From the cell containing the given text, extract its center point as (x, y) coordinate. 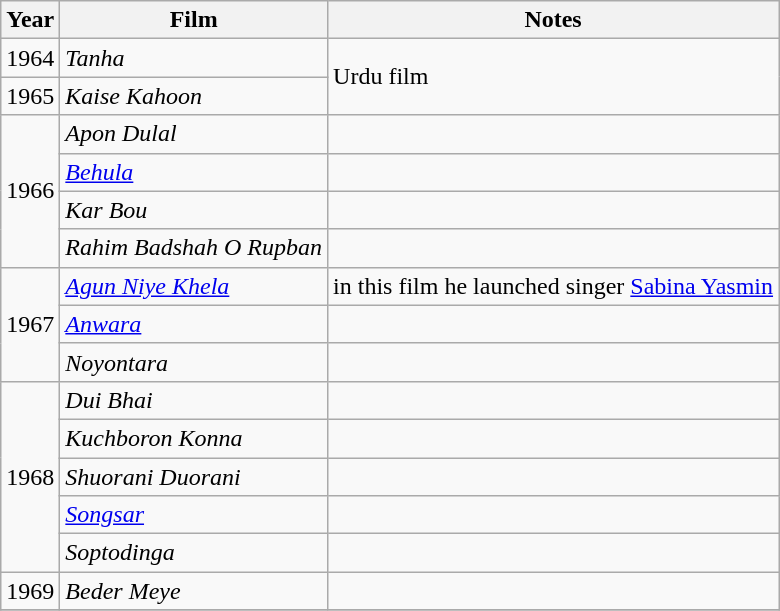
Songsar (194, 515)
Year (30, 20)
Soptodinga (194, 553)
Beder Meye (194, 591)
Urdu film (554, 77)
Notes (554, 20)
Tanha (194, 58)
Kaise Kahoon (194, 96)
1966 (30, 191)
1965 (30, 96)
Dui Bhai (194, 400)
Film (194, 20)
Anwara (194, 324)
Apon Dulal (194, 134)
1967 (30, 324)
Behula (194, 172)
in this film he launched singer Sabina Yasmin (554, 286)
1968 (30, 476)
Kuchboron Konna (194, 438)
1964 (30, 58)
Agun Niye Khela (194, 286)
1969 (30, 591)
Shuorani Duorani (194, 477)
Kar Bou (194, 210)
Noyontara (194, 362)
Rahim Badshah O Rupban (194, 248)
